Pinpoint the cell where the given text exists, returning its [x, y] midpoint coordinate. 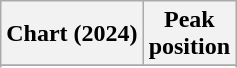
Peakposition [189, 34]
Chart (2024) [72, 34]
